Capture the cell that displays the provided text and extract its [X, Y] central coordinate. 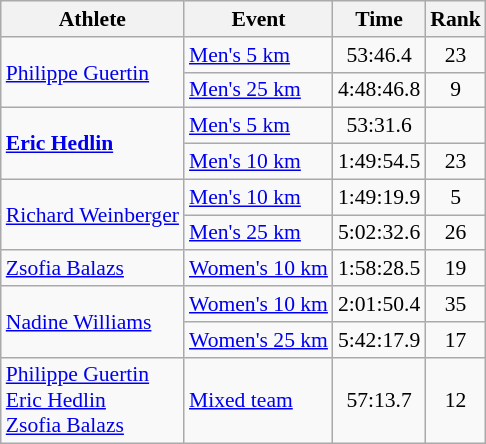
Richard Weinberger [92, 214]
Time [379, 19]
17 [456, 340]
1:49:19.9 [379, 197]
9 [456, 90]
Eric Hedlin [92, 144]
5:42:17.9 [379, 340]
57:13.7 [379, 400]
1:49:54.5 [379, 162]
4:48:46.8 [379, 90]
Mixed team [258, 400]
Athlete [92, 19]
Zsofia Balazs [92, 269]
1:58:28.5 [379, 269]
19 [456, 269]
53:46.4 [379, 55]
Nadine Williams [92, 322]
26 [456, 233]
53:31.6 [379, 126]
5 [456, 197]
35 [456, 304]
Philippe GuertinEric HedlinZsofia Balazs [92, 400]
12 [456, 400]
2:01:50.4 [379, 304]
Event [258, 19]
Women's 25 km [258, 340]
5:02:32.6 [379, 233]
Philippe Guertin [92, 72]
Rank [456, 19]
